Find where the given text appears and provide that cell's center as [x, y] coordinate. 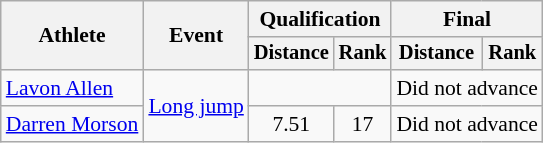
7.51 [292, 124]
Lavon Allen [72, 88]
Final [467, 19]
17 [363, 124]
Darren Morson [72, 124]
Qualification [320, 19]
Event [196, 36]
Long jump [196, 106]
Athlete [72, 36]
